Identify which cell holds the provided text, then report its (X, Y) central coordinate. 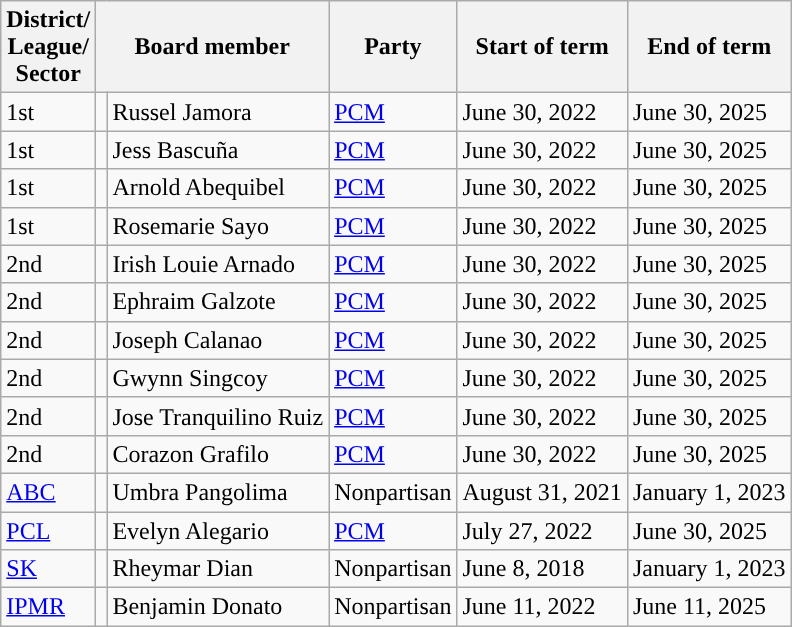
July 27, 2022 (542, 531)
District/League/Sector (48, 47)
Arnold Abequibel (218, 188)
Rosemarie Sayo (218, 226)
IPMR (48, 607)
PCL (48, 531)
Joseph Calanao (218, 340)
ABC (48, 492)
SK (48, 569)
Irish Louie Arnado (218, 264)
Party (393, 47)
June 8, 2018 (542, 569)
June 11, 2022 (542, 607)
August 31, 2021 (542, 492)
Jess Bascuña (218, 150)
End of term (709, 47)
Russel Jamora (218, 112)
Board member (212, 47)
Benjamin Donato (218, 607)
Ephraim Galzote (218, 302)
June 11, 2025 (709, 607)
Evelyn Alegario (218, 531)
Jose Tranquilino Ruiz (218, 416)
Rheymar Dian (218, 569)
Gwynn Singcoy (218, 378)
Corazon Grafilo (218, 454)
Start of term (542, 47)
Umbra Pangolima (218, 492)
